From the cell containing the given text, extract its center point as [X, Y] coordinate. 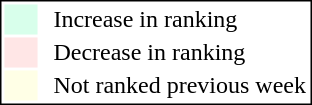
Not ranked previous week [180, 85]
Decrease in ranking [180, 53]
Increase in ranking [180, 19]
